For the text-containing cell, return its midpoint in [X, Y] coordinate format. 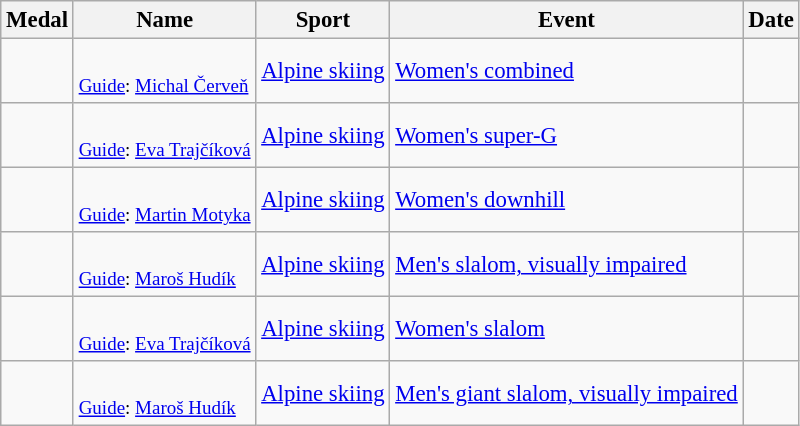
Sport [323, 20]
Guide: Martin Motyka [164, 200]
Guide: Maroš Hudík [164, 264]
Name [164, 20]
Women's slalom [566, 330]
Women's downhill [566, 200]
Guide: Michal Červeň [164, 72]
Medal [38, 20]
Men's slalom, visually impaired [566, 264]
Women's combined [566, 72]
Date [771, 20]
Event [566, 20]
Women's super-G [566, 136]
